Provide the (x, y) coordinate of the cell's center where the given text is located.  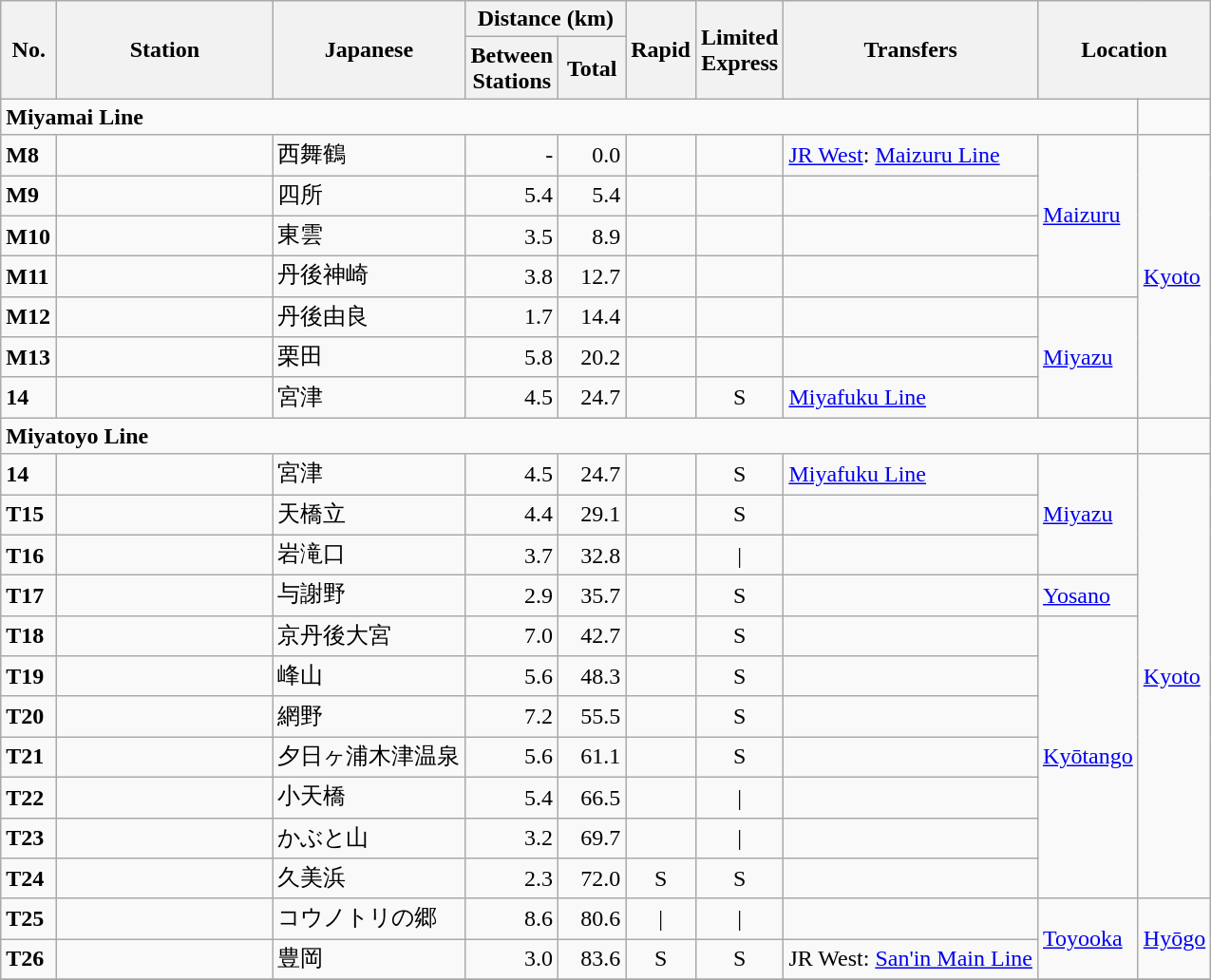
豊岡 (369, 959)
8.9 (593, 236)
3.7 (512, 555)
M11 (28, 277)
丹後神崎 (369, 277)
M10 (28, 236)
Toyooka (1088, 938)
Station (165, 49)
4.4 (512, 515)
T19 (28, 676)
Japanese (369, 49)
JR West: San'in Main Line (911, 959)
Distance (km) (545, 19)
M9 (28, 196)
Maizuru (1088, 216)
M12 (28, 317)
3.8 (512, 277)
西舞鶴 (369, 156)
14.4 (593, 317)
Location (1125, 49)
8.6 (512, 919)
3.0 (512, 959)
7.0 (512, 636)
かぶと山 (369, 838)
69.7 (593, 838)
Transfers (911, 49)
32.8 (593, 555)
Miyamai Line (570, 117)
M13 (28, 357)
T17 (28, 596)
T23 (28, 838)
Kyōtango (1088, 757)
7.2 (512, 716)
BetweenStations (512, 68)
久美浜 (369, 879)
京丹後大宮 (369, 636)
T25 (28, 919)
丹後由良 (369, 317)
20.2 (593, 357)
T21 (28, 758)
66.5 (593, 798)
42.7 (593, 636)
T20 (28, 716)
岩滝口 (369, 555)
与謝野 (369, 596)
M8 (28, 156)
35.7 (593, 596)
0.0 (593, 156)
48.3 (593, 676)
JR West: Maizuru Line (911, 156)
峰山 (369, 676)
Limited Express (739, 49)
コウノトリの郷 (369, 919)
12.7 (593, 277)
80.6 (593, 919)
83.6 (593, 959)
四所 (369, 196)
Total (593, 68)
Miyatoyo Line (570, 436)
天橋立 (369, 515)
東雲 (369, 236)
T16 (28, 555)
2.9 (512, 596)
- (512, 156)
T15 (28, 515)
2.3 (512, 879)
3.2 (512, 838)
網野 (369, 716)
5.8 (512, 357)
T18 (28, 636)
Yosano (1088, 596)
小天橋 (369, 798)
T26 (28, 959)
T22 (28, 798)
夕日ヶ浦木津温泉 (369, 758)
T24 (28, 879)
72.0 (593, 879)
Rapid (661, 49)
栗田 (369, 357)
61.1 (593, 758)
55.5 (593, 716)
29.1 (593, 515)
Hyōgo (1174, 938)
No. (28, 49)
1.7 (512, 317)
3.5 (512, 236)
